Capture the cell that displays the provided text and extract its (X, Y) central coordinate. 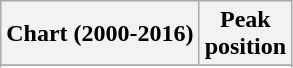
Chart (2000-2016) (100, 34)
Peakposition (245, 34)
